Locate the cell with the specified text and output its (X, Y) center coordinate. 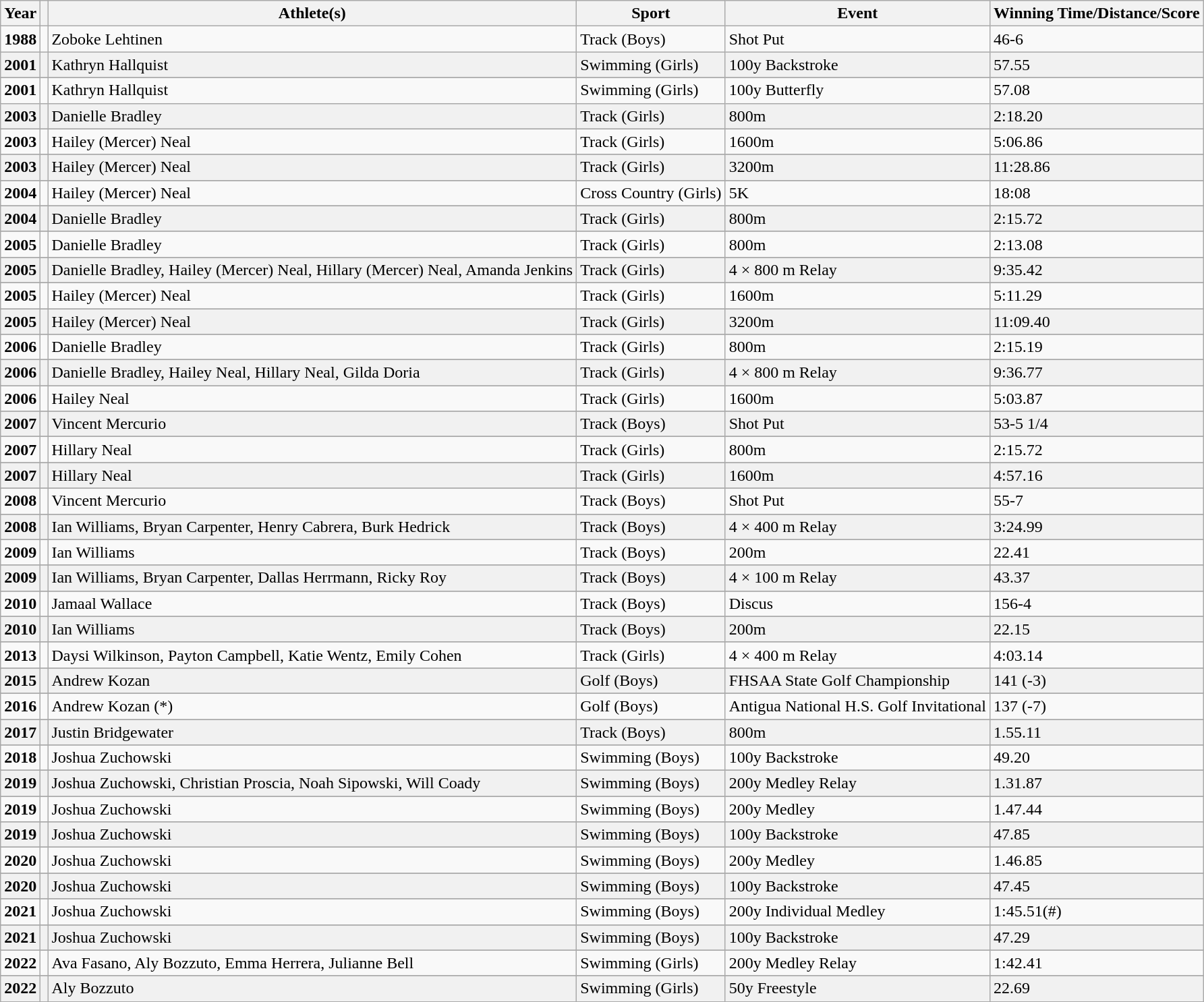
3:24.99 (1097, 527)
Danielle Bradley, Hailey Neal, Hillary Neal, Gilda Doria (312, 373)
1988 (20, 39)
1.47.44 (1097, 809)
55-7 (1097, 501)
141 (-3) (1097, 680)
2:13.08 (1097, 244)
Athlete(s) (312, 13)
46-6 (1097, 39)
22.15 (1097, 629)
1.31.87 (1097, 784)
Ian Williams, Bryan Carpenter, Henry Cabrera, Burk Hedrick (312, 527)
137 (-7) (1097, 706)
Jamaal Wallace (312, 603)
57.55 (1097, 65)
Andrew Kozan (*) (312, 706)
2015 (20, 680)
11:28.86 (1097, 167)
Andrew Kozan (312, 680)
53-5 1/4 (1097, 424)
Discus (857, 603)
Aly Bozzuto (312, 989)
4:03.14 (1097, 655)
2013 (20, 655)
2017 (20, 732)
Joshua Zuchowski, Christian Proscia, Noah Sipowski, Will Coady (312, 784)
Sport (651, 13)
47.85 (1097, 835)
18:08 (1097, 193)
Event (857, 13)
22.69 (1097, 989)
156-4 (1097, 603)
Danielle Bradley, Hailey (Mercer) Neal, Hillary (Mercer) Neal, Amanda Jenkins (312, 270)
1:45.51(#) (1097, 912)
57.08 (1097, 90)
Ian Williams, Bryan Carpenter, Dallas Herrmann, Ricky Roy (312, 578)
100y Butterfly (857, 90)
FHSAA State Golf Championship (857, 680)
50y Freestyle (857, 989)
Hailey Neal (312, 399)
Daysi Wilkinson, Payton Campbell, Katie Wentz, Emily Cohen (312, 655)
2:15.19 (1097, 347)
Zoboke Lehtinen (312, 39)
43.37 (1097, 578)
11:09.40 (1097, 322)
Antigua National H.S. Golf Invitational (857, 706)
49.20 (1097, 758)
5K (857, 193)
5:11.29 (1097, 295)
5:03.87 (1097, 399)
2:18.20 (1097, 116)
1.46.85 (1097, 860)
200y Individual Medley (857, 912)
Justin Bridgewater (312, 732)
22.41 (1097, 552)
Winning Time/Distance/Score (1097, 13)
5:06.86 (1097, 142)
Ava Fasano, Aly Bozzuto, Emma Herrera, Julianne Bell (312, 963)
9:36.77 (1097, 373)
4 × 100 m Relay (857, 578)
2016 (20, 706)
1:42.41 (1097, 963)
Cross Country (Girls) (651, 193)
1.55.11 (1097, 732)
9:35.42 (1097, 270)
Year (20, 13)
47.45 (1097, 886)
2018 (20, 758)
47.29 (1097, 937)
4:57.16 (1097, 475)
